Return (X, Y) of the center of cell containing provided text 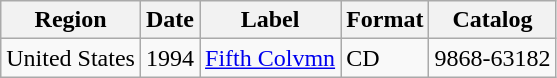
1994 (170, 58)
Label (270, 20)
Date (170, 20)
Fifth Colvmn (270, 58)
Region (71, 20)
United States (71, 58)
9868-63182 (492, 58)
CD (385, 58)
Catalog (492, 20)
Format (385, 20)
